Search for the cell housing the specified text and yield its (X, Y) center coordinate. 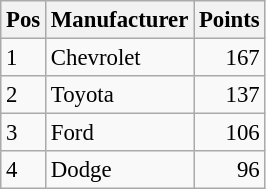
Toyota (120, 95)
Dodge (120, 170)
Chevrolet (120, 58)
3 (24, 133)
106 (230, 133)
Pos (24, 20)
2 (24, 95)
96 (230, 170)
167 (230, 58)
Points (230, 20)
1 (24, 58)
4 (24, 170)
137 (230, 95)
Manufacturer (120, 20)
Ford (120, 133)
